Find where the given text appears and provide that cell's center as [x, y] coordinate. 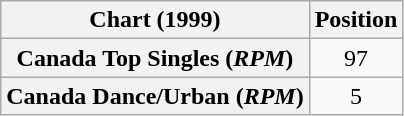
Chart (1999) [155, 20]
5 [356, 96]
Position [356, 20]
Canada Top Singles (RPM) [155, 58]
Canada Dance/Urban (RPM) [155, 96]
97 [356, 58]
